Search for the cell housing the specified text and yield its (x, y) center coordinate. 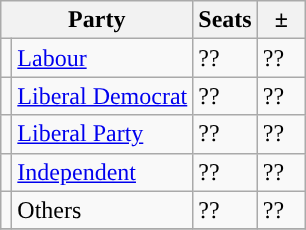
Liberal Democrat (102, 96)
Labour (102, 58)
Seats (225, 20)
Independent (102, 172)
Liberal Party (102, 134)
Others (102, 210)
Party (97, 20)
± (281, 20)
